Identify which cell holds the provided text, then report its (X, Y) central coordinate. 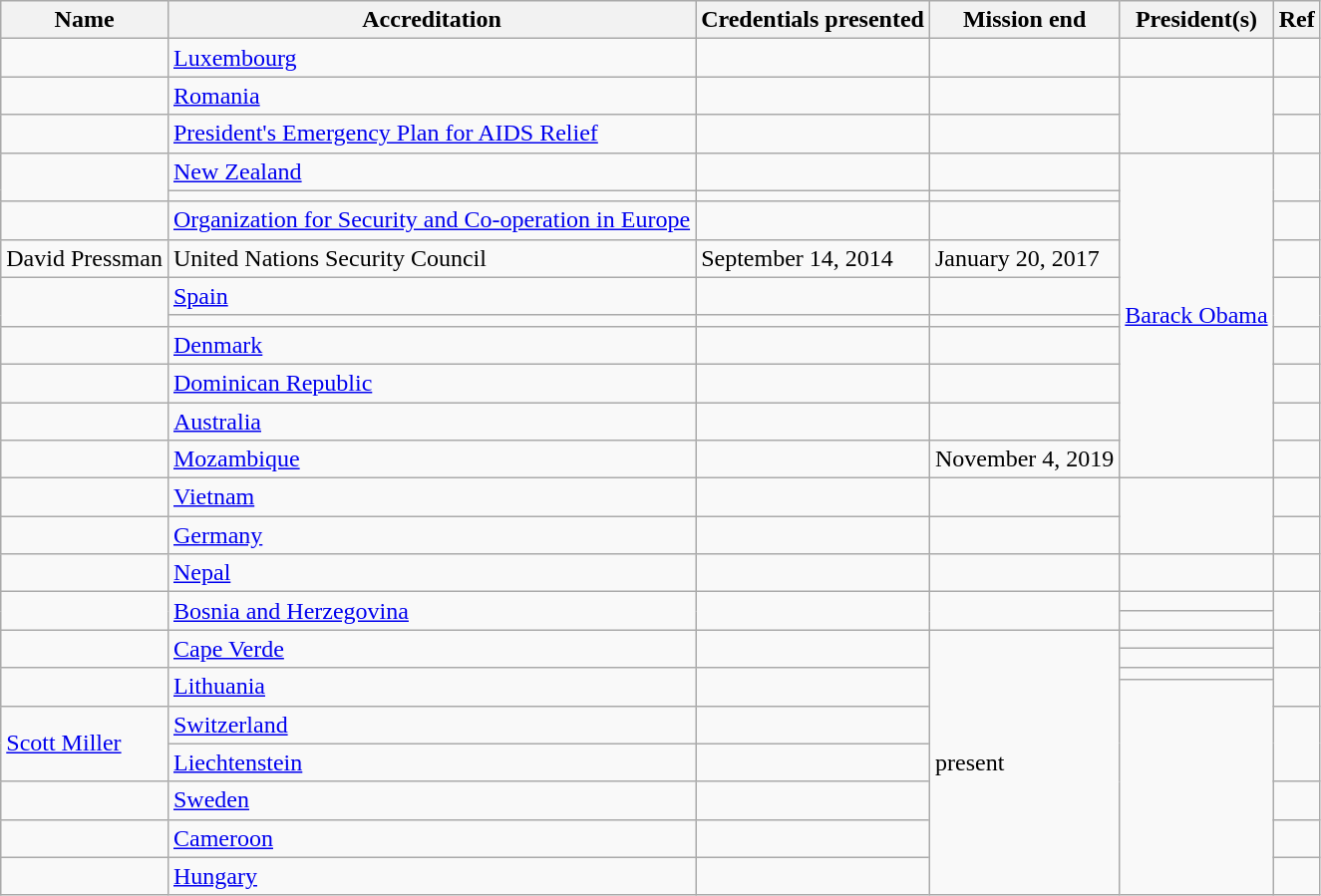
present (1024, 762)
Spain (431, 296)
Hungary (431, 876)
Switzerland (431, 725)
Australia (431, 422)
Luxembourg (431, 58)
Organization for Security and Co-operation in Europe (431, 220)
Scott Miller (85, 744)
Sweden (431, 800)
September 14, 2014 (814, 258)
President's Emergency Plan for AIDS Relief (431, 134)
David Pressman (85, 258)
Accreditation (431, 20)
New Zealand (431, 171)
Denmark (431, 345)
January 20, 2017 (1024, 258)
Germany (431, 535)
Liechtenstein (431, 762)
United Nations Security Council (431, 258)
Name (85, 20)
Lithuania (431, 687)
Credentials presented (814, 20)
November 4, 2019 (1024, 459)
Cameroon (431, 838)
Vietnam (431, 497)
Barack Obama (1196, 315)
Cape Verde (431, 649)
President(s) (1196, 20)
Romania (431, 96)
Bosnia and Herzegovina (431, 611)
Dominican Republic (431, 383)
Mission end (1024, 20)
Mozambique (431, 459)
Ref (1296, 20)
Nepal (431, 573)
